Return [X, Y] of the center of cell containing provided text 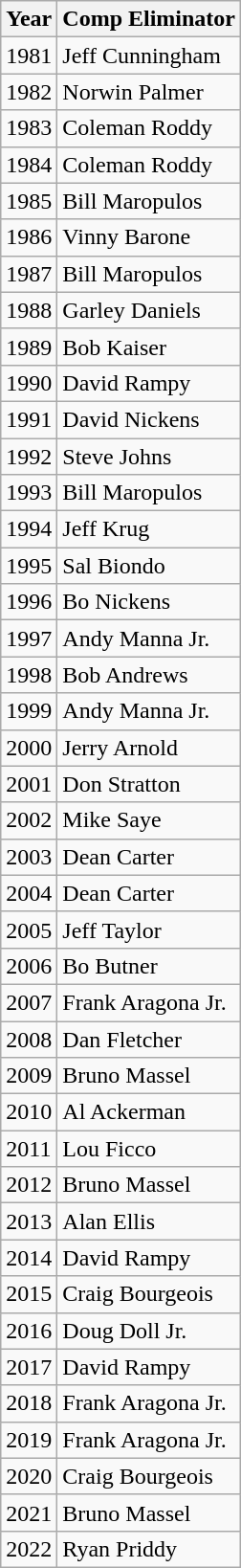
2016 [29, 1331]
Steve Johns [149, 457]
2012 [29, 1185]
Jerry Arnold [149, 748]
1991 [29, 419]
1984 [29, 165]
2020 [29, 1476]
2011 [29, 1149]
Lou Ficco [149, 1149]
2014 [29, 1258]
1983 [29, 128]
1987 [29, 274]
Jeff Cunningham [149, 56]
Al Ackerman [149, 1112]
1986 [29, 237]
1996 [29, 602]
Sal Biondo [149, 566]
Ryan Priddy [149, 1549]
Norwin Palmer [149, 92]
2006 [29, 966]
2003 [29, 857]
Jeff Krug [149, 529]
Garley Daniels [149, 310]
1993 [29, 493]
1997 [29, 638]
Alan Ellis [149, 1221]
2008 [29, 1039]
2002 [29, 820]
1992 [29, 457]
1985 [29, 201]
Don Stratton [149, 784]
2017 [29, 1367]
Bob Andrews [149, 675]
2022 [29, 1549]
Jeff Taylor [149, 930]
2021 [29, 1512]
Vinny Barone [149, 237]
2015 [29, 1294]
Year [29, 19]
2001 [29, 784]
2000 [29, 748]
1990 [29, 383]
Bo Butner [149, 966]
Dan Fletcher [149, 1039]
2010 [29, 1112]
1981 [29, 56]
1988 [29, 310]
2019 [29, 1440]
2004 [29, 893]
2005 [29, 930]
2018 [29, 1403]
1999 [29, 711]
1982 [29, 92]
1989 [29, 347]
2009 [29, 1076]
Bob Kaiser [149, 347]
Comp Eliminator [149, 19]
1994 [29, 529]
2013 [29, 1221]
1998 [29, 675]
2007 [29, 1002]
Doug Doll Jr. [149, 1331]
Mike Saye [149, 820]
David Nickens [149, 419]
Bo Nickens [149, 602]
1995 [29, 566]
